Identify which cell holds the provided text, then report its [X, Y] central coordinate. 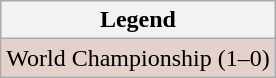
Legend [138, 20]
World Championship (1–0) [138, 58]
